Locate the cell with the specified text and output its (X, Y) center coordinate. 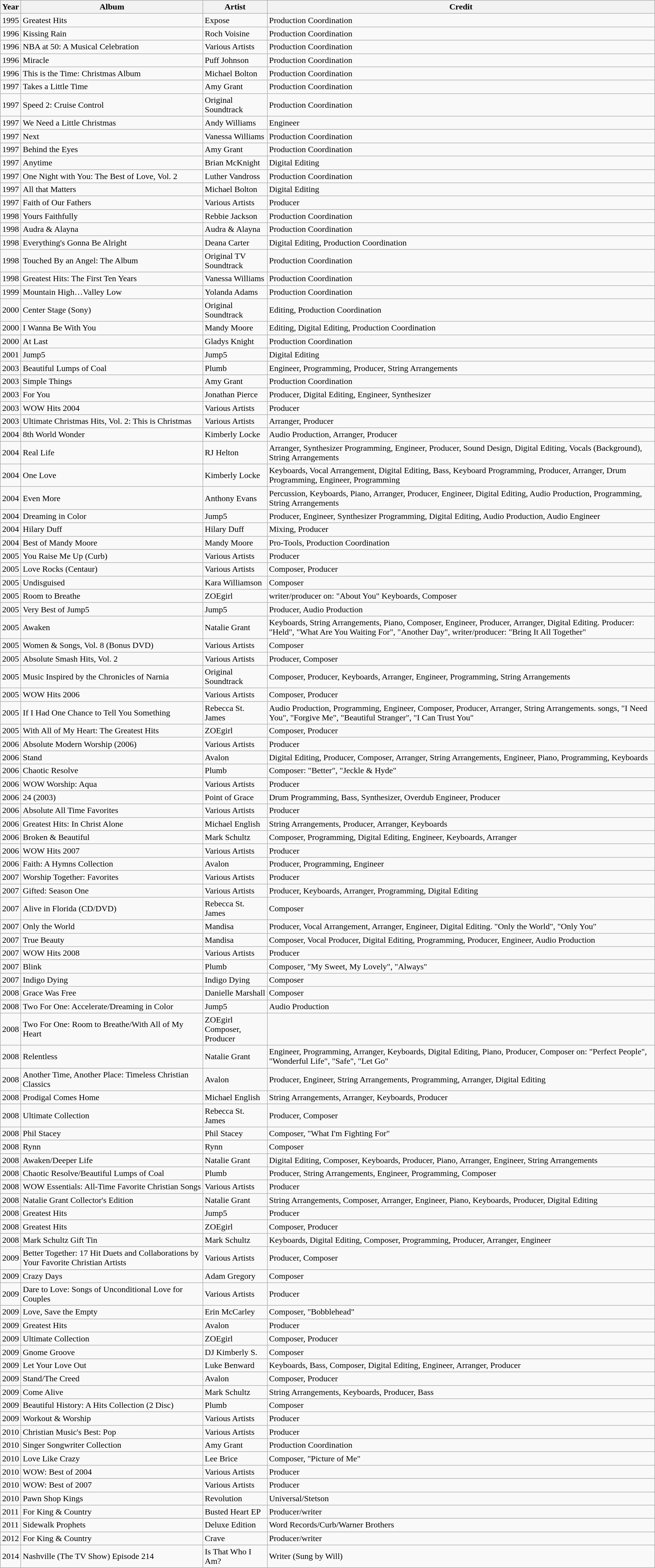
Editing, Digital Editing, Production Coordination (461, 328)
Year (10, 7)
Producer, Engineer, Synthesizer Programming, Digital Editing, Audio Production, Audio Engineer (461, 516)
Stand (112, 757)
Anytime (112, 163)
Simple Things (112, 381)
Word Records/Curb/Warner Brothers (461, 1525)
Speed 2: Cruise Control (112, 105)
WOW: Best of 2004 (112, 1472)
1995 (10, 20)
Danielle Marshall (235, 993)
Luke Benward (235, 1365)
Rebbie Jackson (235, 216)
Faith of Our Fathers (112, 203)
Kissing Rain (112, 34)
Love Like Crazy (112, 1459)
Producer, Vocal Arrangement, Arranger, Engineer, Digital Editing. "Only the World", "Only You" (461, 927)
Two For One: Accelerate/Dreaming in Color (112, 1006)
Deana Carter (235, 243)
True Beauty (112, 940)
Arranger, Synthesizer Programming, Engineer, Producer, Sound Design, Digital Editing, Vocals (Background), String Arrangements (461, 452)
Music Inspired by the Chronicles of Narnia (112, 677)
Composer, "Bobblehead" (461, 1312)
Broken & Beautiful (112, 837)
Puff Johnson (235, 60)
One Night with You: The Best of Love, Vol. 2 (112, 176)
Behind the Eyes (112, 149)
WOW Hits 2004 (112, 408)
Nashville (The TV Show) Episode 214 (112, 1556)
Crave (235, 1538)
Keyboards, Vocal Arrangement, Digital Editing, Bass, Keyboard Programming, Producer, Arranger, Drum Programming, Engineer, Programming (461, 476)
Producer, Programming, Engineer (461, 864)
Greatest Hits: In Christ Alone (112, 824)
Greatest Hits: The First Ten Years (112, 279)
Digital Editing, Composer, Keyboards, Producer, Piano, Arranger, Engineer, String Arrangements (461, 1160)
Prodigal Comes Home (112, 1097)
Chaotic Resolve (112, 771)
Undisguised (112, 583)
Producer, Audio Production (461, 609)
Roch Voisine (235, 34)
Original TV Soundtrack (235, 261)
Awaken (112, 627)
RJ Helton (235, 452)
Singer Songwriter Collection (112, 1445)
Composer, Programming, Digital Editing, Engineer, Keyboards, Arranger (461, 837)
Jonathan Pierce (235, 394)
WOW: Best of 2007 (112, 1485)
Absolute Smash Hits, Vol. 2 (112, 658)
Producer, Digital Editing, Engineer, Synthesizer (461, 394)
Revolution (235, 1498)
Digital Editing, Production Coordination (461, 243)
Real Life (112, 452)
Pro-Tools, Production Coordination (461, 543)
Busted Heart EP (235, 1512)
Absolute Modern Worship (2006) (112, 744)
Center Stage (Sony) (112, 310)
Composer, "What I'm Fighting For" (461, 1133)
Blink (112, 967)
Two For One: Room to Breathe/With All of My Heart (112, 1029)
Relentless (112, 1057)
Brian McKnight (235, 163)
writer/producer on: "About You" Keyboards, Composer (461, 596)
Artist (235, 7)
Stand/The Creed (112, 1378)
For You (112, 394)
Album (112, 7)
Deluxe Edition (235, 1525)
Keyboards, Digital Editing, Composer, Programming, Producer, Arranger, Engineer (461, 1240)
Room to Breathe (112, 596)
Writer (Sung by Will) (461, 1556)
String Arrangements, Composer, Arranger, Engineer, Piano, Keyboards, Producer, Digital Editing (461, 1200)
Credit (461, 7)
Engineer (461, 123)
Beautiful History: A Hits Collection (2 Disc) (112, 1405)
You Raise Me Up (Curb) (112, 556)
Let Your Love Out (112, 1365)
Best of Mandy Moore (112, 543)
Come Alive (112, 1392)
Keyboards, Bass, Composer, Digital Editing, Engineer, Arranger, Producer (461, 1365)
Percussion, Keyboards, Piano, Arranger, Producer, Engineer, Digital Editing, Audio Production, Programming, String Arrangements (461, 498)
Christian Music's Best: Pop (112, 1432)
String Arrangements, Keyboards, Producer, Bass (461, 1392)
Mixing, Producer (461, 529)
Alive in Florida (CD/DVD) (112, 908)
Awaken/Deeper Life (112, 1160)
Only the World (112, 927)
Beautiful Lumps of Coal (112, 368)
Workout & Worship (112, 1419)
Yolanda Adams (235, 292)
Is That Who I Am? (235, 1556)
Even More (112, 498)
Grace Was Free (112, 993)
Drum Programming, Bass, Synthesizer, Overdub Engineer, Producer (461, 797)
Engineer, Programming, Producer, String Arrangements (461, 368)
Gifted: Season One (112, 891)
Expose (235, 20)
Worship Together: Favorites (112, 877)
Very Best of Jump5 (112, 609)
One Love (112, 476)
Women & Songs, Vol. 8 (Bonus DVD) (112, 645)
8th World Wonder (112, 435)
DJ Kimberly S. (235, 1352)
2014 (10, 1556)
Producer, Keyboards, Arranger, Programming, Digital Editing (461, 891)
Dare to Love: Songs of Unconditional Love for Couples (112, 1294)
Love Rocks (Centaur) (112, 569)
WOW Hits 2006 (112, 695)
Kara Williamson (235, 583)
If I Had One Chance to Tell You Something (112, 713)
WOW Worship: Aqua (112, 784)
Andy Williams (235, 123)
Love, Save the Empty (112, 1312)
Erin McCarley (235, 1312)
Producer, String Arrangements, Engineer, Programming, Composer (461, 1174)
Anthony Evans (235, 498)
WOW Hits 2008 (112, 953)
2012 (10, 1538)
This is the Time: Christmas Album (112, 73)
String Arrangements, Producer, Arranger, Keyboards (461, 824)
Composer, "Picture of Me" (461, 1459)
Next (112, 136)
Takes a Little Time (112, 87)
Dreaming in Color (112, 516)
Adam Gregory (235, 1276)
Gladys Knight (235, 341)
Better Together: 17 Hit Duets and Collaborations by Your Favorite Christian Artists (112, 1258)
Composer: "Better", "Jeckle & Hyde" (461, 771)
WOW Essentials: All-Time Favorite Christian Songs (112, 1187)
Universal/Stetson (461, 1498)
Composer, Producer, Keyboards, Arranger, Engineer, Programming, String Arrangements (461, 677)
Mark Schultz Gift Tin (112, 1240)
Composer, Vocal Producer, Digital Editing, Programming, Producer, Engineer, Audio Production (461, 940)
Everything's Gonna Be Alright (112, 243)
Yours Faithfully (112, 216)
Natalie Grant Collector's Edition (112, 1200)
Crazy Days (112, 1276)
Another Time, Another Place: Timeless Christian Classics (112, 1079)
24 (2003) (112, 797)
Pawn Shop Kings (112, 1498)
ZOEgirlComposer, Producer (235, 1029)
Lee Brice (235, 1459)
Absolute All Time Favorites (112, 811)
Sidewalk Prophets (112, 1525)
I Wanna Be With You (112, 328)
Miracle (112, 60)
2001 (10, 355)
1999 (10, 292)
We Need a Little Christmas (112, 123)
Producer, Engineer, String Arrangements, Programming, Arranger, Digital Editing (461, 1079)
Point of Grace (235, 797)
NBA at 50: A Musical Celebration (112, 47)
Editing, Production Coordination (461, 310)
Gnome Groove (112, 1352)
Audio Production (461, 1006)
WOW Hits 2007 (112, 850)
Faith: A Hymns Collection (112, 864)
Digital Editing, Producer, Composer, Arranger, String Arrangements, Engineer, Piano, Programming, Keyboards (461, 757)
Chaotic Resolve/Beautiful Lumps of Coal (112, 1174)
Composer, "My Sweet, My Lovely", "Always" (461, 967)
At Last (112, 341)
Mountain High…Valley Low (112, 292)
All that Matters (112, 190)
Arranger, Producer (461, 421)
Ultimate Christmas Hits, Vol. 2: This is Christmas (112, 421)
With All of My Heart: The Greatest Hits (112, 731)
Audio Production, Arranger, Producer (461, 435)
Touched By an Angel: The Album (112, 261)
Luther Vandross (235, 176)
Engineer, Programming, Arranger, Keyboards, Digital Editing, Piano, Producer, Composer on: "Perfect People", "Wonderful Life", "Safe", "Let Go" (461, 1057)
String Arrangements, Arranger, Keyboards, Producer (461, 1097)
